For the text-containing cell, return its midpoint in (X, Y) coordinate format. 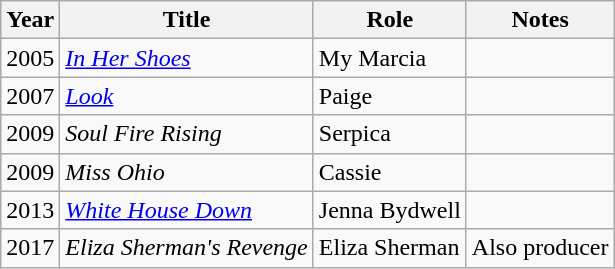
2013 (30, 210)
Notes (540, 20)
White House Down (186, 210)
Eliza Sherman's Revenge (186, 248)
Look (186, 96)
Paige (390, 96)
My Marcia (390, 58)
Cassie (390, 172)
Title (186, 20)
Role (390, 20)
Eliza Sherman (390, 248)
Also producer (540, 248)
Jenna Bydwell (390, 210)
Serpica (390, 134)
Miss Ohio (186, 172)
Soul Fire Rising (186, 134)
Year (30, 20)
2017 (30, 248)
2007 (30, 96)
2005 (30, 58)
In Her Shoes (186, 58)
